From the cell containing the given text, extract its center point as (x, y) coordinate. 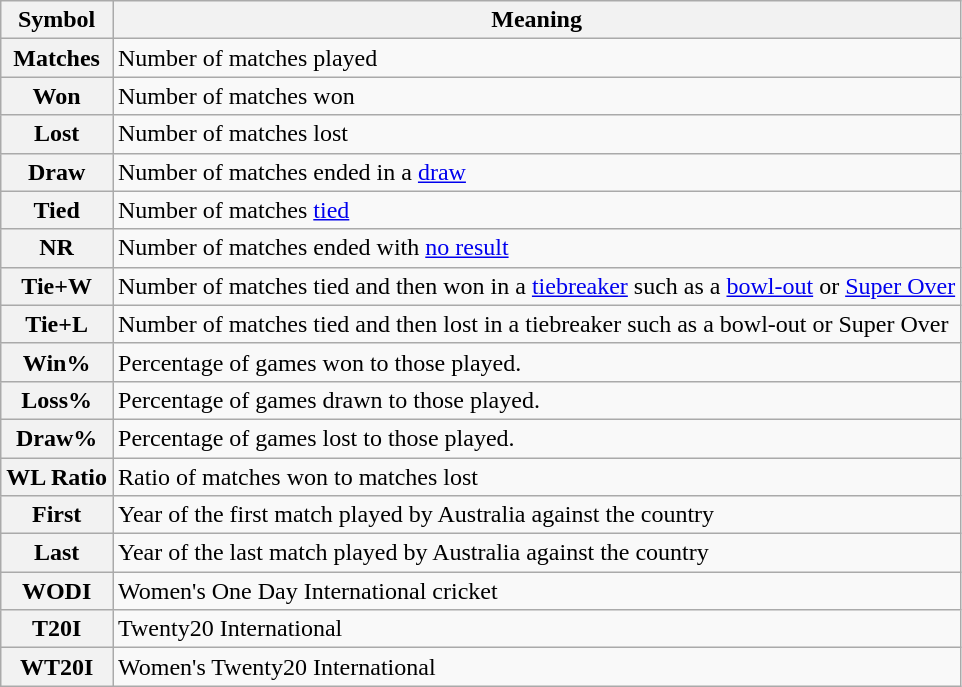
Draw (57, 172)
Percentage of games drawn to those played. (536, 400)
Number of matches ended in a draw (536, 172)
Number of matches ended with no result (536, 248)
First (57, 515)
Draw% (57, 438)
Number of matches played (536, 58)
Number of matches won (536, 96)
WODI (57, 591)
Year of the last match played by Australia against the country (536, 553)
Won (57, 96)
Meaning (536, 20)
Number of matches lost (536, 134)
WL Ratio (57, 477)
Percentage of games won to those played. (536, 362)
Matches (57, 58)
Last (57, 553)
NR (57, 248)
Tied (57, 210)
Number of matches tied and then won in a tiebreaker such as a bowl-out or Super Over (536, 286)
Number of matches tied (536, 210)
Ratio of matches won to matches lost (536, 477)
Tie+L (57, 324)
Number of matches tied and then lost in a tiebreaker such as a bowl-out or Super Over (536, 324)
Lost (57, 134)
Women's Twenty20 International (536, 667)
Loss% (57, 400)
Year of the first match played by Australia against the country (536, 515)
T20I (57, 629)
Percentage of games lost to those played. (536, 438)
Win% (57, 362)
Symbol (57, 20)
Twenty20 International (536, 629)
Tie+W (57, 286)
WT20I (57, 667)
Women's One Day International cricket (536, 591)
